Output the (x, y) coordinate of the center of the cell containing the given text.  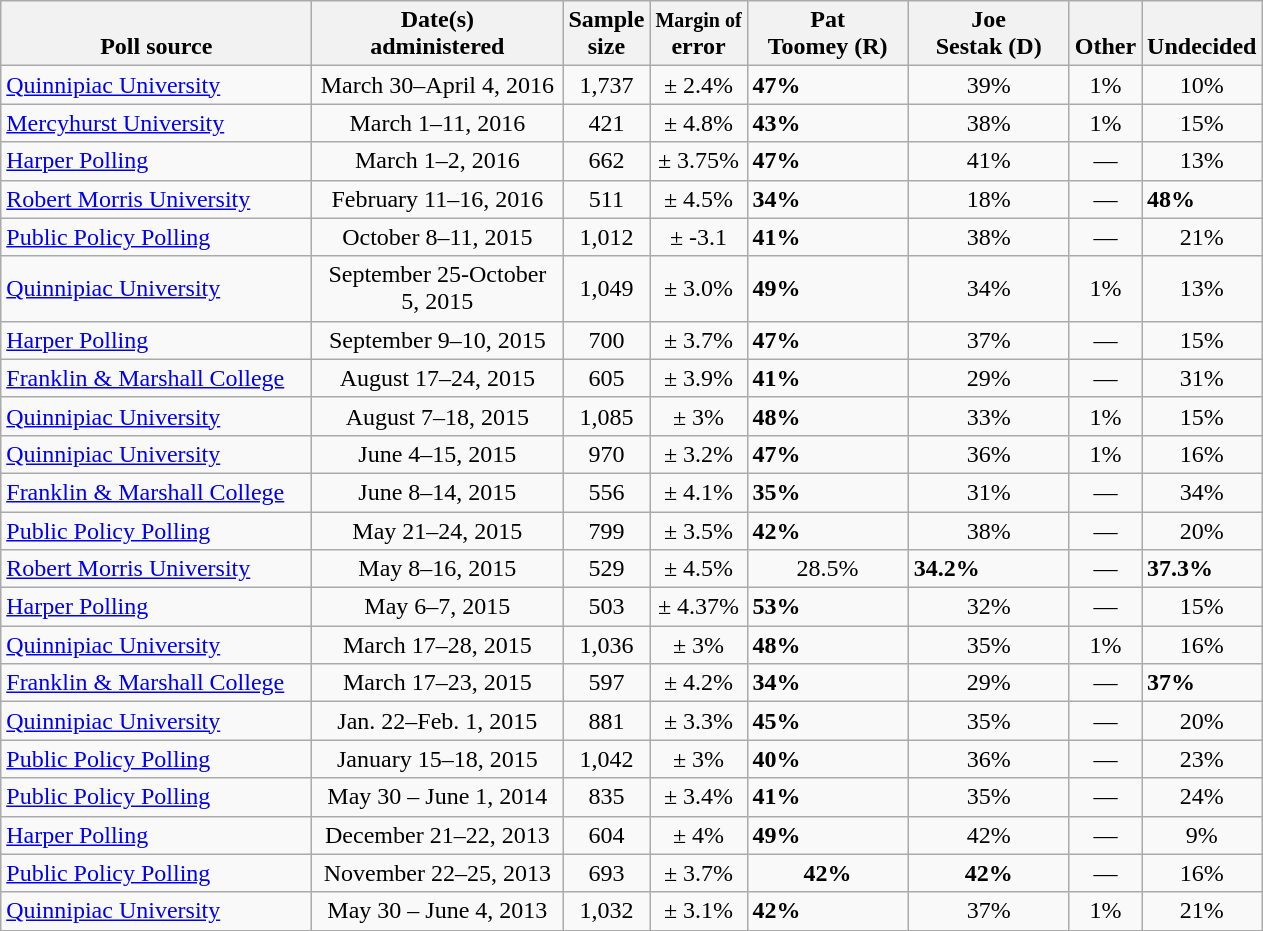
1,737 (606, 85)
± 4% (698, 835)
835 (606, 797)
604 (606, 835)
970 (606, 454)
March 17–28, 2015 (438, 645)
700 (606, 340)
556 (606, 492)
March 1–2, 2016 (438, 161)
39% (988, 85)
January 15–18, 2015 (438, 759)
37.3% (1202, 569)
± 4.1% (698, 492)
693 (606, 873)
October 8–11, 2015 (438, 237)
662 (606, 161)
May 30 – June 1, 2014 (438, 797)
Jan. 22–Feb. 1, 2015 (438, 721)
23% (1202, 759)
Date(s)administered (438, 34)
December 21–22, 2013 (438, 835)
1,032 (606, 911)
24% (1202, 797)
± 4.37% (698, 607)
28.5% (828, 569)
1,012 (606, 237)
18% (988, 199)
± 2.4% (698, 85)
511 (606, 199)
JoeSestak (D) (988, 34)
605 (606, 378)
Undecided (1202, 34)
± 4.8% (698, 123)
34.2% (988, 569)
40% (828, 759)
± -3.1 (698, 237)
881 (606, 721)
± 3.5% (698, 531)
Margin oferror (698, 34)
Other (1105, 34)
May 21–24, 2015 (438, 531)
503 (606, 607)
May 30 – June 4, 2013 (438, 911)
February 11–16, 2016 (438, 199)
March 30–April 4, 2016 (438, 85)
August 17–24, 2015 (438, 378)
June 8–14, 2015 (438, 492)
597 (606, 683)
± 3.2% (698, 454)
September 9–10, 2015 (438, 340)
9% (1202, 835)
November 22–25, 2013 (438, 873)
33% (988, 416)
May 8–16, 2015 (438, 569)
± 4.2% (698, 683)
1,042 (606, 759)
1,036 (606, 645)
March 1–11, 2016 (438, 123)
Samplesize (606, 34)
September 25-October 5, 2015 (438, 288)
1,085 (606, 416)
Mercyhurst University (156, 123)
529 (606, 569)
June 4–15, 2015 (438, 454)
799 (606, 531)
± 3.3% (698, 721)
May 6–7, 2015 (438, 607)
March 17–23, 2015 (438, 683)
45% (828, 721)
1,049 (606, 288)
PatToomey (R) (828, 34)
± 3.75% (698, 161)
32% (988, 607)
± 3.1% (698, 911)
43% (828, 123)
Poll source (156, 34)
August 7–18, 2015 (438, 416)
± 3.4% (698, 797)
10% (1202, 85)
± 3.0% (698, 288)
421 (606, 123)
53% (828, 607)
± 3.9% (698, 378)
